Extract the [X, Y] coordinate from the center of the cell holding the provided text.  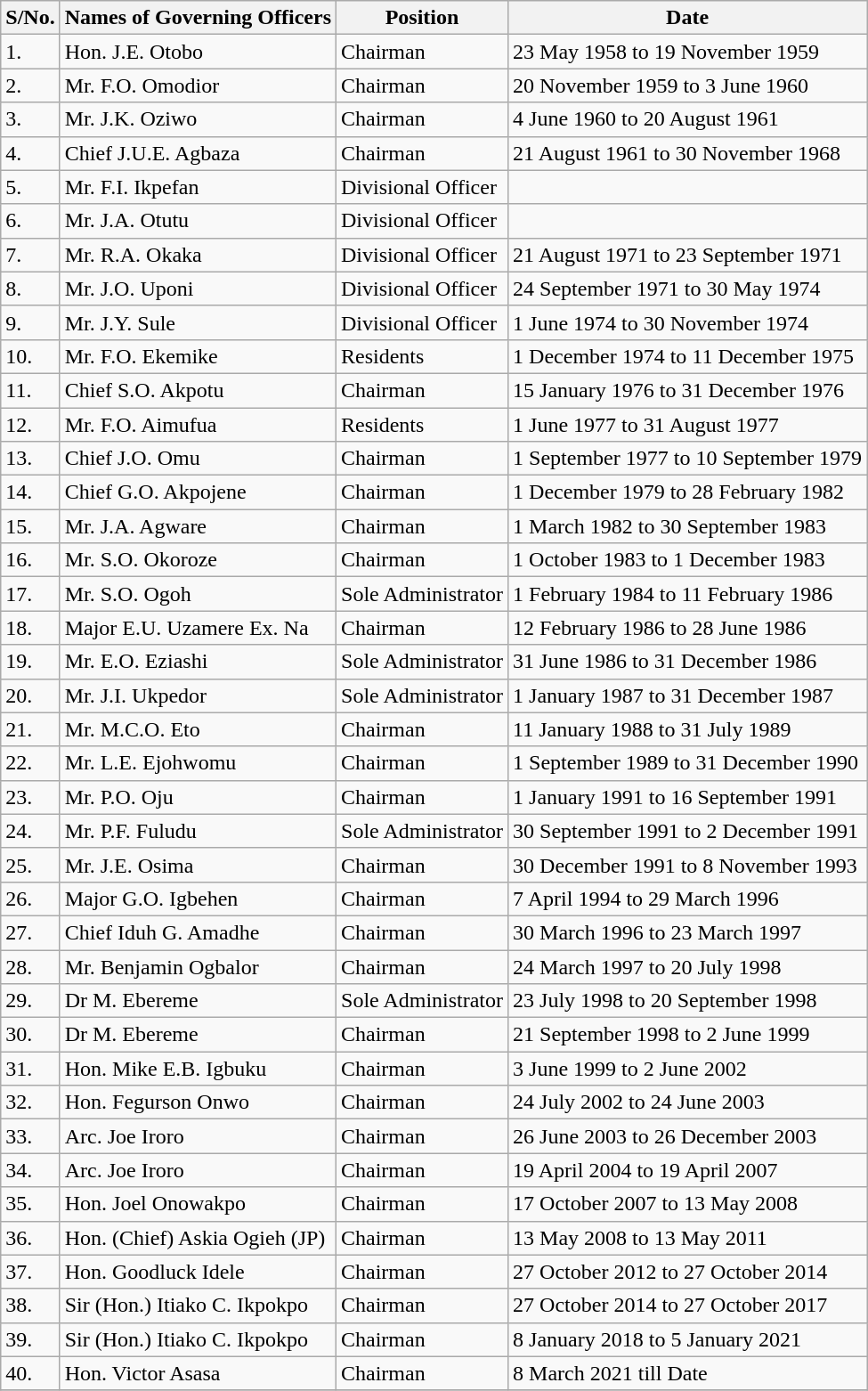
31. [30, 1069]
11. [30, 390]
24 July 2002 to 24 June 2003 [687, 1102]
19 April 2004 to 19 April 2007 [687, 1170]
13 May 2008 to 13 May 2011 [687, 1238]
Major E.U. Uzamere Ex. Na [198, 628]
6. [30, 221]
11 January 1988 to 31 July 1989 [687, 729]
Mr. J.A. Otutu [198, 221]
Hon. J.E. Otobo [198, 52]
Mr. J.A. Agware [198, 526]
26 June 2003 to 26 December 2003 [687, 1136]
Date [687, 18]
13. [30, 459]
27 October 2014 to 27 October 2017 [687, 1306]
Mr. J.I. Ukpedor [198, 695]
4. [30, 153]
1 October 1983 to 1 December 1983 [687, 560]
1. [30, 52]
38. [30, 1306]
21 September 1998 to 2 June 1999 [687, 1035]
27. [30, 932]
24 September 1971 to 30 May 1974 [687, 289]
12 February 1986 to 28 June 1986 [687, 628]
9. [30, 322]
20 November 1959 to 3 June 1960 [687, 85]
25. [30, 865]
Position [422, 18]
36. [30, 1238]
17 October 2007 to 13 May 2008 [687, 1204]
35. [30, 1204]
Chief J.U.E. Agbaza [198, 153]
20. [30, 695]
30 December 1991 to 8 November 1993 [687, 865]
Mr. S.O. Ogoh [198, 594]
10. [30, 356]
37. [30, 1272]
8 March 2021 till Date [687, 1373]
15. [30, 526]
Hon. Goodluck Idele [198, 1272]
27 October 2012 to 27 October 2014 [687, 1272]
Chief J.O. Omu [198, 459]
24 March 1997 to 20 July 1998 [687, 966]
28. [30, 966]
Mr. S.O. Okoroze [198, 560]
Mr. F.O. Omodior [198, 85]
Mr. F.I. Ikpefan [198, 187]
31 June 1986 to 31 December 1986 [687, 662]
Hon. Fegurson Onwo [198, 1102]
Mr. M.C.O. Eto [198, 729]
Chief G.O. Akpojene [198, 492]
39. [30, 1339]
Hon. Joel Onowakpo [198, 1204]
1 January 1991 to 16 September 1991 [687, 797]
1 March 1982 to 30 September 1983 [687, 526]
19. [30, 662]
30. [30, 1035]
14. [30, 492]
Mr. J.K. Oziwo [198, 119]
15 January 1976 to 31 December 1976 [687, 390]
Hon. Mike E.B. Igbuku [198, 1069]
Mr. F.O. Aimufua [198, 425]
Mr. L.E. Ejohwomu [198, 763]
S/No. [30, 18]
30 March 1996 to 23 March 1997 [687, 932]
18. [30, 628]
1 June 1974 to 30 November 1974 [687, 322]
Names of Governing Officers [198, 18]
21. [30, 729]
Mr. P.F. Fuludu [198, 831]
23 July 1998 to 20 September 1998 [687, 1001]
32. [30, 1102]
1 December 1979 to 28 February 1982 [687, 492]
40. [30, 1373]
Mr. Benjamin Ogbalor [198, 966]
Major G.O. Igbehen [198, 899]
21 August 1971 to 23 September 1971 [687, 255]
7 April 1994 to 29 March 1996 [687, 899]
23. [30, 797]
16. [30, 560]
24. [30, 831]
Chief S.O. Akpotu [198, 390]
Mr. J.Y. Sule [198, 322]
21 August 1961 to 30 November 1968 [687, 153]
Mr. E.O. Eziashi [198, 662]
12. [30, 425]
23 May 1958 to 19 November 1959 [687, 52]
4 June 1960 to 20 August 1961 [687, 119]
1 December 1974 to 11 December 1975 [687, 356]
5. [30, 187]
8. [30, 289]
Hon. Victor Asasa [198, 1373]
3. [30, 119]
Mr. P.O. Oju [198, 797]
1 September 1989 to 31 December 1990 [687, 763]
Mr. F.O. Ekemike [198, 356]
26. [30, 899]
17. [30, 594]
3 June 1999 to 2 June 2002 [687, 1069]
Chief Iduh G. Amadhe [198, 932]
Mr. J.O. Uponi [198, 289]
1 January 1987 to 31 December 1987 [687, 695]
22. [30, 763]
Mr. R.A. Okaka [198, 255]
30 September 1991 to 2 December 1991 [687, 831]
Hon. (Chief) Askia Ogieh (JP) [198, 1238]
33. [30, 1136]
8 January 2018 to 5 January 2021 [687, 1339]
1 February 1984 to 11 February 1986 [687, 594]
1 September 1977 to 10 September 1979 [687, 459]
34. [30, 1170]
2. [30, 85]
1 June 1977 to 31 August 1977 [687, 425]
29. [30, 1001]
Mr. J.E. Osima [198, 865]
7. [30, 255]
